Locate the cell with the specified text and output its [X, Y] center coordinate. 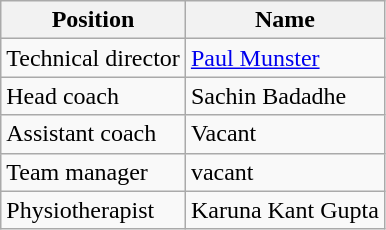
Assistant coach [94, 134]
Karuna Kant Gupta [284, 210]
Technical director [94, 58]
Vacant [284, 134]
Head coach [94, 96]
vacant [284, 172]
Sachin Badadhe [284, 96]
Name [284, 20]
Paul Munster [284, 58]
Team manager [94, 172]
Position [94, 20]
Physiotherapist [94, 210]
